Find where the given text appears and provide that cell's center as (X, Y) coordinate. 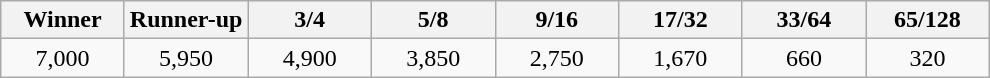
65/128 (928, 20)
320 (928, 58)
4,900 (310, 58)
3,850 (433, 58)
5,950 (186, 58)
660 (804, 58)
17/32 (681, 20)
9/16 (557, 20)
33/64 (804, 20)
5/8 (433, 20)
3/4 (310, 20)
Winner (63, 20)
Runner-up (186, 20)
2,750 (557, 58)
1,670 (681, 58)
7,000 (63, 58)
